From the cell containing the given text, extract its center point as [x, y] coordinate. 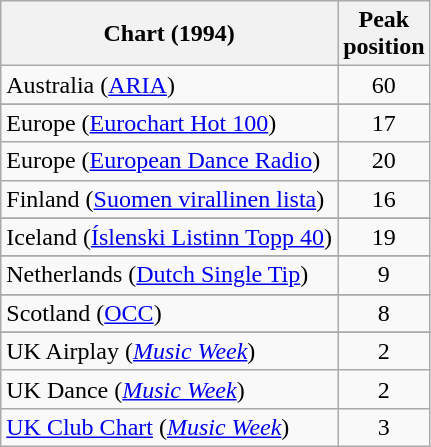
Netherlands (Dutch Single Tip) [170, 275]
Iceland (Íslenski Listinn Topp 40) [170, 237]
Europe (Eurochart Hot 100) [170, 123]
Scotland (OCC) [170, 313]
17 [384, 123]
Peakposition [384, 34]
8 [384, 313]
UK Airplay (Music Week) [170, 351]
3 [384, 427]
19 [384, 237]
Finland (Suomen virallinen lista) [170, 199]
Chart (1994) [170, 34]
9 [384, 275]
20 [384, 161]
UK Club Chart (Music Week) [170, 427]
UK Dance (Music Week) [170, 389]
60 [384, 85]
Australia (ARIA) [170, 85]
16 [384, 199]
Europe (European Dance Radio) [170, 161]
